Search for the cell housing the specified text and yield its (X, Y) center coordinate. 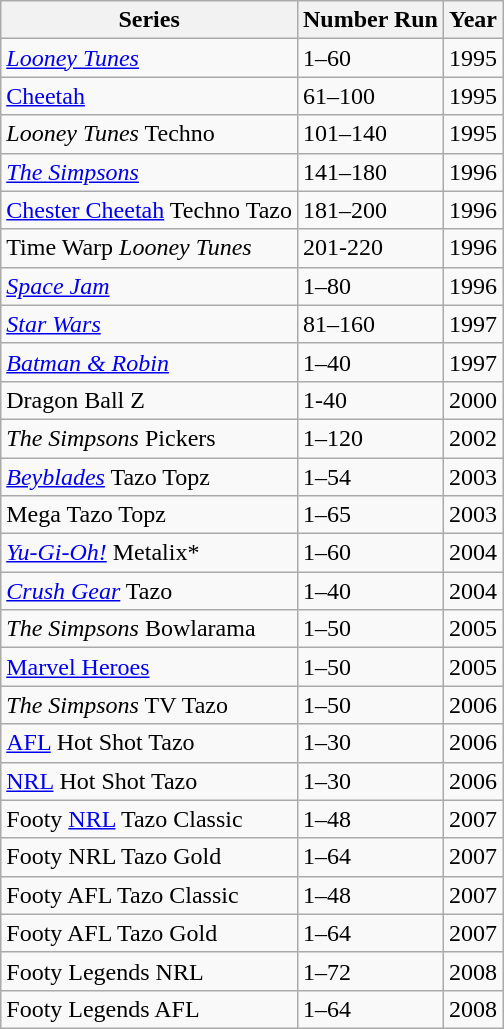
Marvel Heroes (150, 667)
2000 (472, 400)
2002 (472, 438)
Yu-Gi-Oh! Metalix* (150, 553)
101–140 (370, 134)
Footy NRL Tazo Classic (150, 819)
Dragon Ball Z (150, 400)
NRL Hot Shot Tazo (150, 781)
61–100 (370, 96)
1–120 (370, 438)
Year (472, 20)
Series (150, 20)
Footy Legends NRL (150, 971)
Space Jam (150, 286)
Number Run (370, 20)
1-40 (370, 400)
Footy Legends AFL (150, 1009)
1–54 (370, 477)
1–65 (370, 515)
Footy AFL Tazo Gold (150, 933)
Mega Tazo Topz (150, 515)
81–160 (370, 324)
AFL Hot Shot Tazo (150, 743)
The Simpsons Pickers (150, 438)
141–180 (370, 172)
201-220 (370, 248)
Batman & Robin (150, 362)
The Simpsons (150, 172)
Star Wars (150, 324)
The Simpsons Bowlarama (150, 629)
The Simpsons TV Tazo (150, 705)
181–200 (370, 210)
Time Warp Looney Tunes (150, 248)
Looney Tunes Techno (150, 134)
Chester Cheetah Techno Tazo (150, 210)
1–72 (370, 971)
Crush Gear Tazo (150, 591)
Cheetah (150, 96)
1–80 (370, 286)
Beyblades Tazo Topz (150, 477)
Footy AFL Tazo Classic (150, 895)
Footy NRL Tazo Gold (150, 857)
Looney Tunes (150, 58)
